From the cell containing the given text, extract its center point as (X, Y) coordinate. 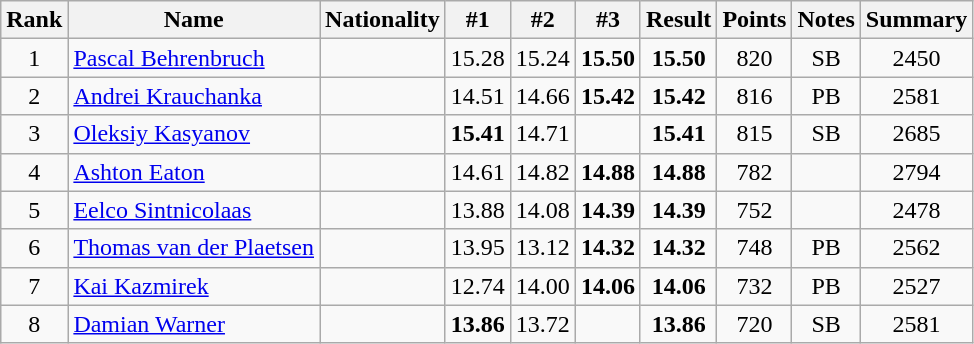
2478 (916, 210)
782 (754, 172)
2685 (916, 134)
7 (34, 286)
14.51 (478, 96)
6 (34, 248)
Summary (916, 20)
752 (754, 210)
Nationality (383, 20)
748 (754, 248)
#1 (478, 20)
8 (34, 324)
14.71 (542, 134)
15.24 (542, 58)
14.82 (542, 172)
Rank (34, 20)
Thomas van der Plaetsen (194, 248)
Ashton Eaton (194, 172)
Pascal Behrenbruch (194, 58)
2562 (916, 248)
14.66 (542, 96)
2527 (916, 286)
15.28 (478, 58)
3 (34, 134)
1 (34, 58)
#3 (608, 20)
5 (34, 210)
Points (754, 20)
13.88 (478, 210)
820 (754, 58)
732 (754, 286)
13.12 (542, 248)
2 (34, 96)
12.74 (478, 286)
Oleksiy Kasyanov (194, 134)
14.00 (542, 286)
720 (754, 324)
816 (754, 96)
Notes (826, 20)
Damian Warner (194, 324)
14.61 (478, 172)
2450 (916, 58)
Kai Kazmirek (194, 286)
4 (34, 172)
Result (678, 20)
Name (194, 20)
14.08 (542, 210)
2794 (916, 172)
13.72 (542, 324)
13.95 (478, 248)
Andrei Krauchanka (194, 96)
Eelco Sintnicolaas (194, 210)
815 (754, 134)
#2 (542, 20)
